Identify which cell holds the provided text, then report its [x, y] central coordinate. 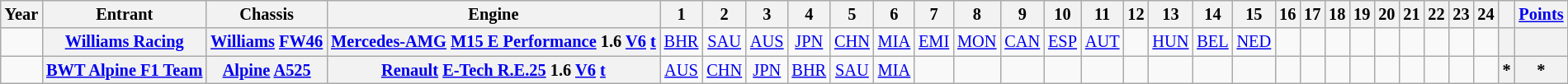
4 [809, 14]
CAN [1022, 42]
10 [1063, 14]
11 [1103, 14]
Engine [494, 14]
9 [1022, 14]
Williams Racing [124, 42]
22 [1436, 14]
Chassis [267, 14]
13 [1171, 14]
ESP [1063, 42]
17 [1312, 14]
6 [895, 14]
2 [725, 14]
BWT Alpine F1 Team [124, 70]
EMI [934, 42]
21 [1411, 14]
Year [21, 14]
19 [1362, 14]
AUT [1103, 42]
20 [1386, 14]
8 [977, 14]
18 [1337, 14]
Mercedes-AMG M15 E Performance 1.6 V6 t [494, 42]
Entrant [124, 14]
Points [1541, 14]
5 [852, 14]
16 [1287, 14]
12 [1136, 14]
Renault E-Tech R.E.25 1.6 V6 t [494, 70]
NED [1254, 42]
14 [1212, 14]
15 [1254, 14]
HUN [1171, 42]
24 [1486, 14]
3 [767, 14]
7 [934, 14]
Alpine A525 [267, 70]
1 [682, 14]
Williams FW46 [267, 42]
MON [977, 42]
23 [1461, 14]
BEL [1212, 42]
